Determine the [X, Y] coordinate at the center of the cell enclosing the given text.  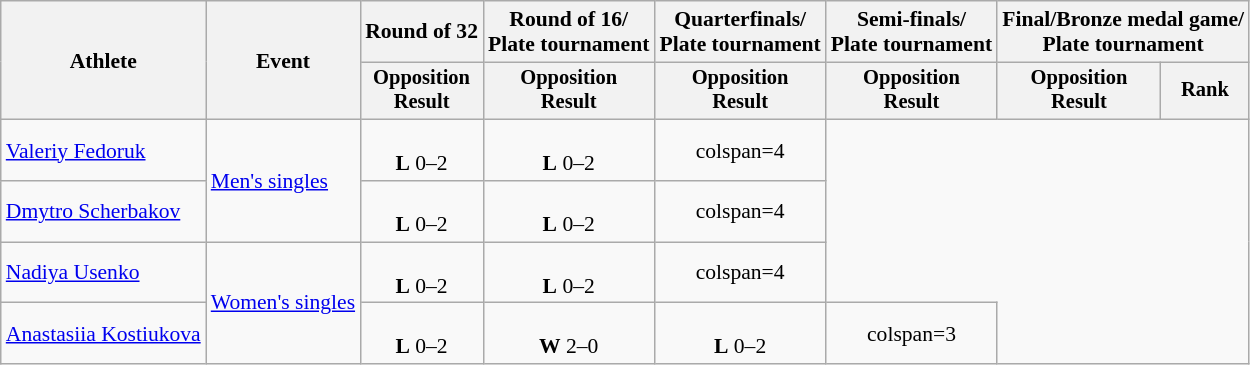
Women's singles [283, 303]
Men's singles [283, 181]
Rank [1205, 91]
Dmytro Scherbakov [104, 212]
W 2–0 [568, 334]
Quarterfinals/Plate tournament [740, 32]
Valeriy Fedoruk [104, 150]
colspan=3 [912, 334]
Event [283, 60]
Round of 16/Plate tournament [568, 32]
Final/Bronze medal game/Plate tournament [1123, 32]
Round of 32 [422, 32]
Semi-finals/Plate tournament [912, 32]
Anastasiia Kostiukova [104, 334]
Nadiya Usenko [104, 272]
Athlete [104, 60]
